Pinpoint the cell where the given text exists, returning its (X, Y) midpoint coordinate. 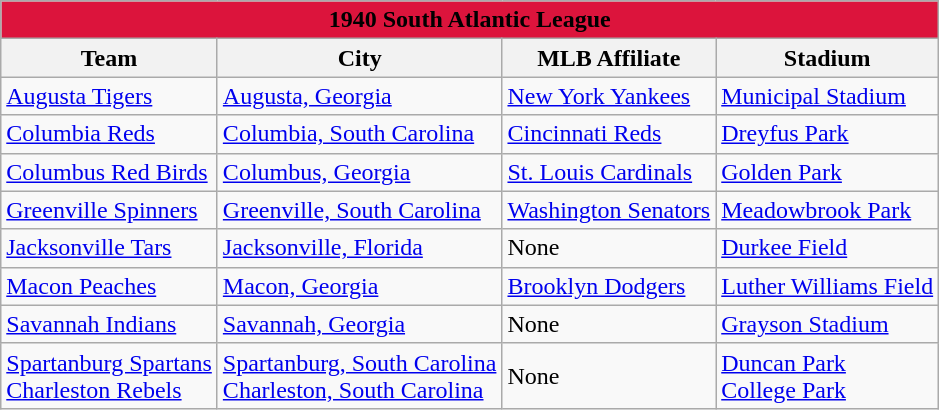
Augusta Tigers (110, 96)
Grayson Stadium (828, 324)
Team (110, 58)
Columbus, Georgia (360, 172)
MLB Affiliate (609, 58)
Jacksonville, Florida (360, 248)
Cincinnati Reds (609, 134)
City (360, 58)
Jacksonville Tars (110, 248)
Dreyfus Park (828, 134)
Durkee Field (828, 248)
Brooklyn Dodgers (609, 286)
Luther Williams Field (828, 286)
Greenville, South Carolina (360, 210)
Washington Senators (609, 210)
Duncan Park College Park (828, 376)
Municipal Stadium (828, 96)
Savannah, Georgia (360, 324)
Spartanburg Spartans Charleston Rebels (110, 376)
Greenville Spinners (110, 210)
Stadium (828, 58)
Macon Peaches (110, 286)
Columbia, South Carolina (360, 134)
Columbus Red Birds (110, 172)
Columbia Reds (110, 134)
Macon, Georgia (360, 286)
Augusta, Georgia (360, 96)
Savannah Indians (110, 324)
New York Yankees (609, 96)
St. Louis Cardinals (609, 172)
Spartanburg, South Carolina Charleston, South Carolina (360, 376)
1940 South Atlantic League (470, 20)
Meadowbrook Park (828, 210)
Golden Park (828, 172)
